Extract the [x, y] coordinate from the center of the cell holding the provided text.  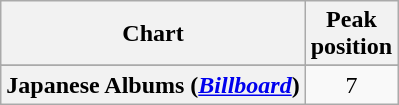
Peakposition [351, 34]
Chart [153, 34]
7 [351, 85]
Japanese Albums (Billboard) [153, 85]
